Return the [x, y] coordinate for the center point of the cell that contains the specified text.  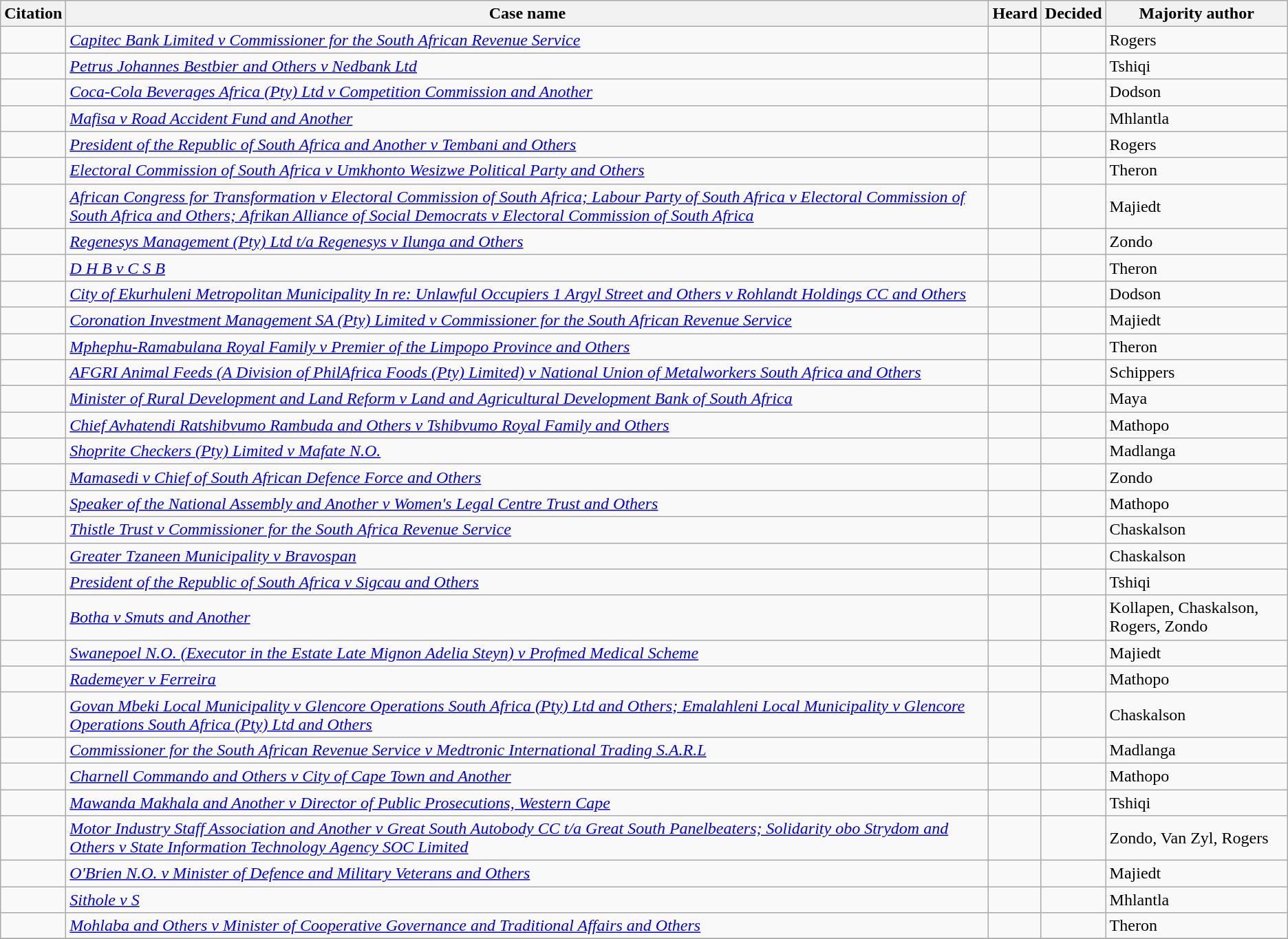
Petrus Johannes Bestbier and Others v Nedbank Ltd [527, 66]
Charnell Commando and Others v City of Cape Town and Another [527, 776]
Sithole v S [527, 900]
Mafisa v Road Accident Fund and Another [527, 118]
Greater Tzaneen Municipality v Bravospan [527, 556]
Majority author [1196, 14]
President of the Republic of South Africa v Sigcau and Others [527, 582]
Rademeyer v Ferreira [527, 679]
Capitec Bank Limited v Commissioner for the South African Revenue Service [527, 40]
Heard [1015, 14]
Coronation Investment Management SA (Pty) Limited v Commissioner for the South African Revenue Service [527, 320]
Coca-Cola Beverages Africa (Pty) Ltd v Competition Commission and Another [527, 92]
Citation [33, 14]
Schippers [1196, 373]
Botha v Smuts and Another [527, 618]
Commissioner for the South African Revenue Service v Medtronic International Trading S.A.R.L [527, 750]
D H B v C S B [527, 268]
Case name [527, 14]
AFGRI Animal Feeds (A Division of PhilAfrica Foods (Pty) Limited) v National Union of Metalworkers South Africa and Others [527, 373]
Regenesys Management (Pty) Ltd t/a Regenesys v Ilunga and Others [527, 241]
Electoral Commission of South Africa v Umkhonto Wesizwe Political Party and Others [527, 171]
Speaker of the National Assembly and Another v Women's Legal Centre Trust and Others [527, 504]
Minister of Rural Development and Land Reform v Land and Agricultural Development Bank of South Africa [527, 399]
Swanepoel N.O. (Executor in the Estate Late Mignon Adelia Steyn) v Profmed Medical Scheme [527, 653]
Shoprite Checkers (Pty) Limited v Mafate N.O. [527, 451]
Mawanda Makhala and Another v Director of Public Prosecutions, Western Cape [527, 803]
Maya [1196, 399]
Kollapen, Chaskalson, Rogers, Zondo [1196, 618]
President of the Republic of South Africa and Another v Tembani and Others [527, 144]
Zondo, Van Zyl, Rogers [1196, 838]
Chief Avhatendi Ratshibvumo Rambuda and Others v Tshibvumo Royal Family and Others [527, 425]
Thistle Trust v Commissioner for the South Africa Revenue Service [527, 530]
O'Brien N.O. v Minister of Defence and Military Veterans and Others [527, 874]
Mphephu-Ramabulana Royal Family v Premier of the Limpopo Province and Others [527, 346]
City of Ekurhuleni Metropolitan Municipality In re: Unlawful Occupiers 1 Argyl Street and Others v Rohlandt Holdings CC and Others [527, 294]
Mohlaba and Others v Minister of Cooperative Governance and Traditional Affairs and Others [527, 926]
Decided [1073, 14]
Mamasedi v Chief of South African Defence Force and Others [527, 477]
